Capture the cell that displays the provided text and extract its (X, Y) central coordinate. 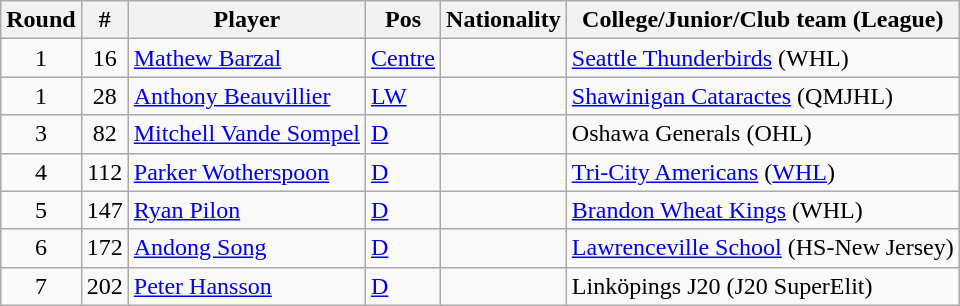
202 (104, 286)
Brandon Wheat Kings (WHL) (762, 210)
16 (104, 58)
5 (41, 210)
Anthony Beauvillier (246, 96)
Peter Hansson (246, 286)
College/Junior/Club team (League) (762, 20)
Andong Song (246, 248)
Player (246, 20)
Round (41, 20)
3 (41, 134)
28 (104, 96)
82 (104, 134)
Mathew Barzal (246, 58)
6 (41, 248)
112 (104, 172)
# (104, 20)
Pos (404, 20)
Shawinigan Cataractes (QMJHL) (762, 96)
Linköpings J20 (J20 SuperElit) (762, 286)
4 (41, 172)
Nationality (504, 20)
172 (104, 248)
Tri-City Americans (WHL) (762, 172)
7 (41, 286)
Seattle Thunderbirds (WHL) (762, 58)
Parker Wotherspoon (246, 172)
Lawrenceville School (HS-New Jersey) (762, 248)
LW (404, 96)
Ryan Pilon (246, 210)
Oshawa Generals (OHL) (762, 134)
147 (104, 210)
Centre (404, 58)
Mitchell Vande Sompel (246, 134)
